For the text-containing cell, return its midpoint in [x, y] coordinate format. 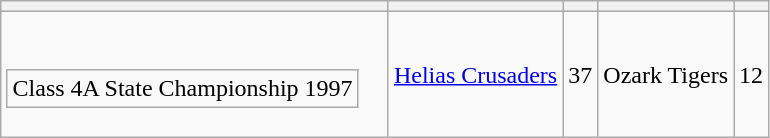
37 [580, 75]
12 [752, 75]
Helias Crusaders [475, 75]
Ozark Tigers [666, 75]
